Provide the [x, y] coordinate of the cell's center where the given text is located.  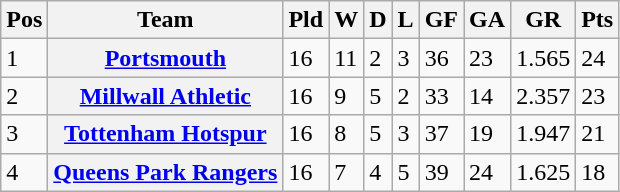
18 [598, 172]
39 [441, 172]
33 [441, 96]
GA [488, 20]
14 [488, 96]
19 [488, 134]
Portsmouth [166, 58]
2.357 [544, 96]
Tottenham Hotspur [166, 134]
Pts [598, 20]
21 [598, 134]
1 [24, 58]
1.947 [544, 134]
37 [441, 134]
Pld [306, 20]
D [378, 20]
36 [441, 58]
L [406, 20]
7 [346, 172]
Team [166, 20]
9 [346, 96]
Pos [24, 20]
Millwall Athletic [166, 96]
1.625 [544, 172]
W [346, 20]
GR [544, 20]
11 [346, 58]
GF [441, 20]
Queens Park Rangers [166, 172]
1.565 [544, 58]
8 [346, 134]
